Output the [X, Y] coordinate of the center of the cell containing the given text.  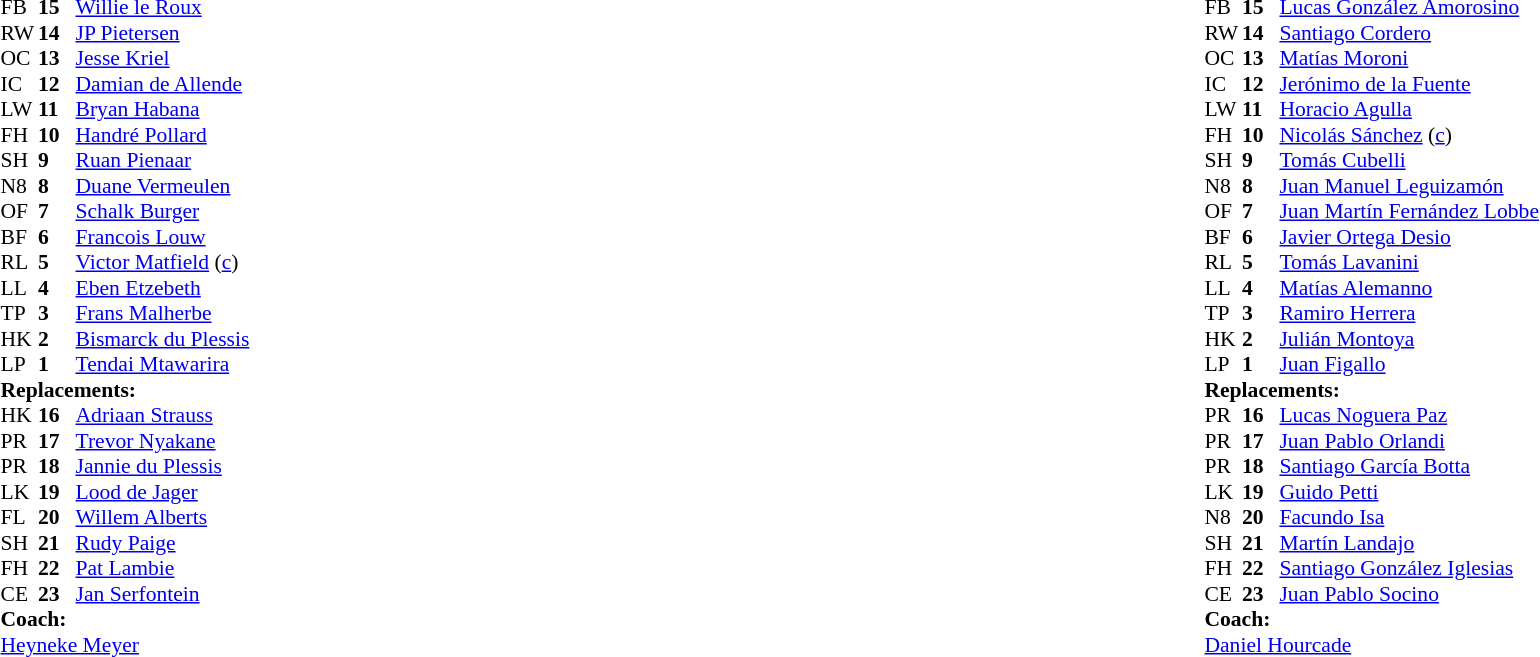
Juan Martín Fernández Lobbe [1409, 211]
Lucas Noguera Paz [1409, 415]
Pat Lambie [163, 569]
Guido Petti [1409, 492]
Juan Manuel Leguizamón [1409, 186]
Horacio Agulla [1409, 109]
Juan Pablo Socino [1409, 594]
Martín Landajo [1409, 543]
Handré Pollard [163, 135]
Francois Louw [163, 237]
Tendai Mtawarira [163, 365]
Matías Moroni [1409, 59]
Victor Matfield (c) [163, 263]
Schalk Burger [163, 211]
Trevor Nyakane [163, 441]
Jannie du Plessis [163, 467]
Julián Montoya [1409, 339]
Willem Alberts [163, 517]
Lood de Jager [163, 492]
Jesse Kriel [163, 59]
FL [19, 517]
Rudy Paige [163, 543]
Facundo Isa [1409, 517]
Matías Alemanno [1409, 288]
JP Pietersen [163, 33]
Ramiro Herrera [1409, 313]
Santiago García Botta [1409, 467]
Juan Pablo Orlandi [1409, 441]
Eben Etzebeth [163, 288]
Bryan Habana [163, 109]
Jerónimo de la Fuente [1409, 84]
Jan Serfontein [163, 594]
Adriaan Strauss [163, 415]
Duane Vermeulen [163, 186]
Santiago Cordero [1409, 33]
Tomás Lavanini [1409, 263]
Santiago González Iglesias [1409, 569]
Frans Malherbe [163, 313]
Tomás Cubelli [1409, 161]
Juan Figallo [1409, 365]
Ruan Pienaar [163, 161]
Damian de Allende [163, 84]
Nicolás Sánchez (c) [1409, 135]
Bismarck du Plessis [163, 339]
Javier Ortega Desio [1409, 237]
